Extract the (x, y) coordinate from the center of the cell holding the provided text.  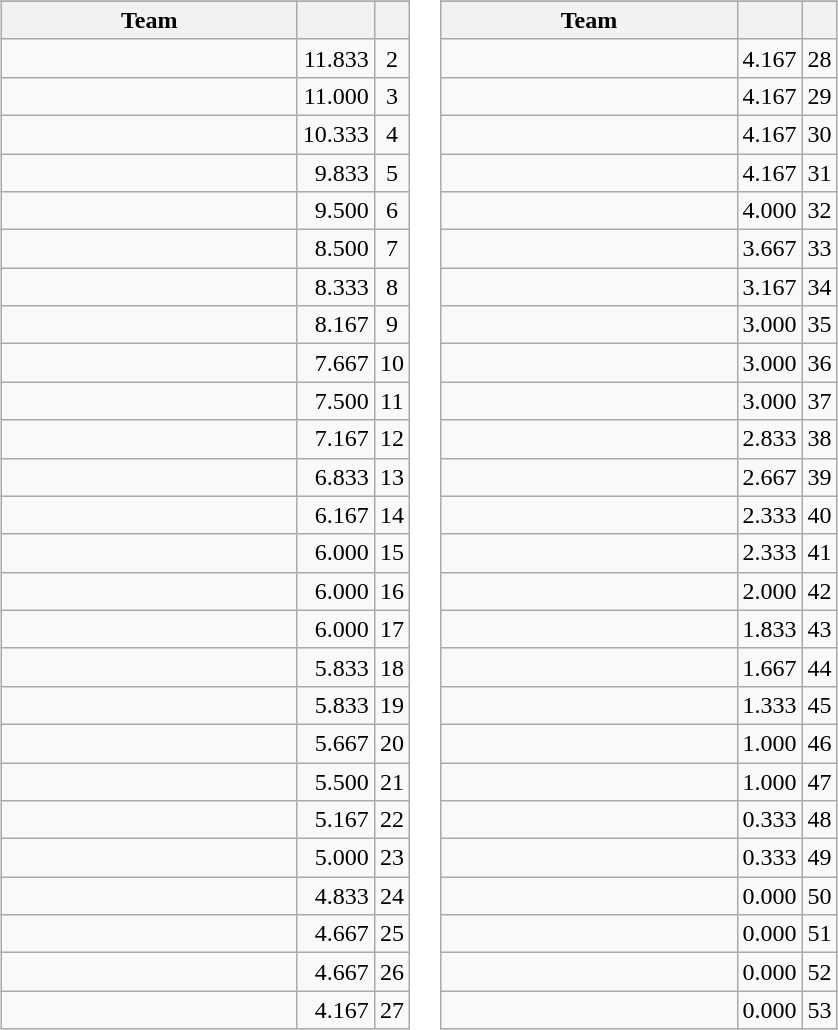
8 (392, 287)
33 (820, 249)
15 (392, 553)
8.167 (336, 325)
7.667 (336, 363)
5.500 (336, 781)
13 (392, 477)
42 (820, 591)
45 (820, 705)
21 (392, 781)
26 (392, 972)
35 (820, 325)
50 (820, 896)
11 (392, 401)
10.333 (336, 134)
23 (392, 858)
7.500 (336, 401)
22 (392, 820)
8.333 (336, 287)
10 (392, 363)
12 (392, 439)
18 (392, 667)
5.167 (336, 820)
9.833 (336, 173)
4.000 (770, 211)
3 (392, 96)
1.333 (770, 705)
24 (392, 896)
2.833 (770, 439)
7 (392, 249)
5.000 (336, 858)
11.833 (336, 58)
4.833 (336, 896)
46 (820, 743)
2.667 (770, 477)
39 (820, 477)
4 (392, 134)
32 (820, 211)
49 (820, 858)
44 (820, 667)
19 (392, 705)
43 (820, 629)
53 (820, 1010)
16 (392, 591)
2 (392, 58)
25 (392, 934)
34 (820, 287)
36 (820, 363)
47 (820, 781)
27 (392, 1010)
20 (392, 743)
40 (820, 515)
9 (392, 325)
38 (820, 439)
41 (820, 553)
6 (392, 211)
31 (820, 173)
5.667 (336, 743)
1.833 (770, 629)
28 (820, 58)
8.500 (336, 249)
2.000 (770, 591)
52 (820, 972)
5 (392, 173)
14 (392, 515)
48 (820, 820)
3.167 (770, 287)
17 (392, 629)
3.667 (770, 249)
6.833 (336, 477)
51 (820, 934)
1.667 (770, 667)
9.500 (336, 211)
6.167 (336, 515)
29 (820, 96)
7.167 (336, 439)
30 (820, 134)
37 (820, 401)
11.000 (336, 96)
